Return the [X, Y] coordinate for the center point of the cell that contains the specified text.  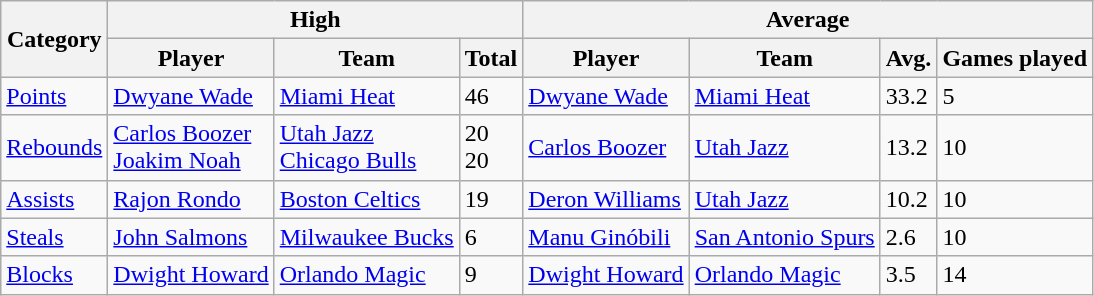
John Salmons [191, 237]
14 [1015, 275]
Blocks [54, 275]
Average [808, 20]
Points [54, 96]
2020 [491, 148]
10.2 [908, 199]
19 [491, 199]
13.2 [908, 148]
Avg. [908, 58]
Rebounds [54, 148]
Carlos Boozer [606, 148]
Category [54, 39]
Carlos BoozerJoakim Noah [191, 148]
9 [491, 275]
Total [491, 58]
6 [491, 237]
Deron Williams [606, 199]
Boston Celtics [366, 199]
Utah JazzChicago Bulls [366, 148]
2.6 [908, 237]
3.5 [908, 275]
Manu Ginóbili [606, 237]
33.2 [908, 96]
5 [1015, 96]
San Antonio Spurs [784, 237]
Rajon Rondo [191, 199]
Assists [54, 199]
High [316, 20]
46 [491, 96]
Games played [1015, 58]
Milwaukee Bucks [366, 237]
Steals [54, 237]
